For the text-containing cell, return its midpoint in [x, y] coordinate format. 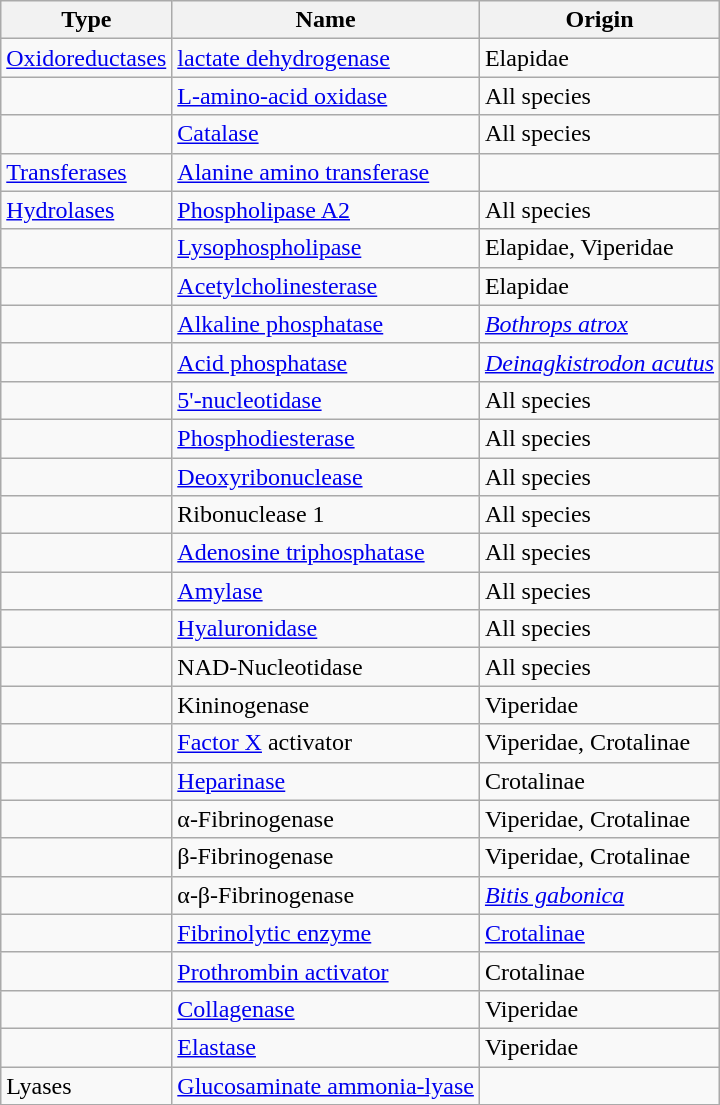
Acid phosphatase [326, 362]
Phosphodiesterase [326, 438]
Kininogenase [326, 705]
Lysophospholipase [326, 248]
Hyaluronidase [326, 629]
Phospholipase A2 [326, 210]
α-Fibrinogenase [326, 819]
Amylase [326, 591]
5'-nucleotidase [326, 400]
Factor X activator [326, 743]
Alanine amino transferase [326, 172]
Transferases [86, 172]
Adenosine triphosphatase [326, 553]
Bitis gabonica [599, 895]
β-Fibrinogenase [326, 857]
Fibrinolytic enzyme [326, 933]
Collagenase [326, 1009]
lactate dehydrogenase [326, 58]
Glucosaminate ammonia-lyase [326, 1085]
Name [326, 20]
Heparinase [326, 781]
NAD-Nucleotidase [326, 667]
Acetylcholinesterase [326, 286]
Oxidoreductases [86, 58]
Hydrolases [86, 210]
Lyases [86, 1085]
L-amino-acid oxidase [326, 96]
α-β-Fibrinogenase [326, 895]
Alkaline phosphatase [326, 324]
Deoxyribonuclease [326, 477]
Bothrops atrox [599, 324]
Deinagkistrodon acutus [599, 362]
Elastase [326, 1047]
Origin [599, 20]
Prothrombin activator [326, 971]
Elapidae, Viperidae [599, 248]
Catalase [326, 134]
Type [86, 20]
Ribonuclease 1 [326, 515]
